Output the (x, y) coordinate of the center of the cell containing the given text.  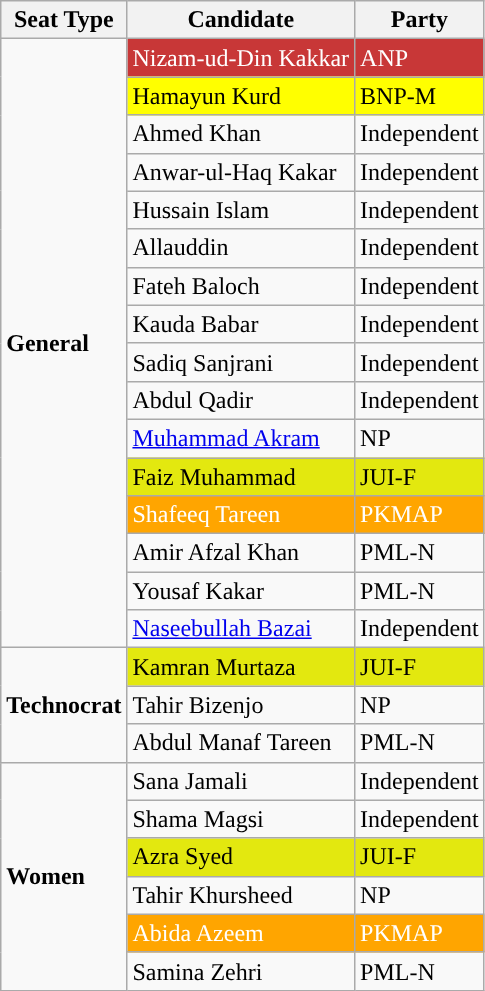
Muhammad Akram (241, 438)
Shafeeq Tareen (241, 515)
Shama Magsi (241, 819)
Azra Syed (241, 857)
Sana Jamali (241, 781)
Abdul Qadir (241, 400)
Yousaf Kakar (241, 591)
Amir Afzal Khan (241, 553)
General (64, 344)
Nizam-ud-Din Kakkar (241, 58)
Tahir Khursheed (241, 895)
Abida Azeem (241, 933)
Candidate (241, 20)
Hussain Islam (241, 210)
Naseebullah Bazai (241, 629)
Tahir Bizenjo (241, 705)
Women (64, 876)
Anwar-ul-Haq Kakar (241, 172)
Fateh Baloch (241, 286)
Ahmed Khan (241, 134)
Samina Zehri (241, 971)
Allauddin (241, 248)
Kamran Murtaza (241, 667)
Sadiq Sanjrani (241, 362)
Technocrat (64, 705)
Hamayun Kurd (241, 96)
Kauda Babar (241, 324)
Party (420, 20)
BNP-M (420, 96)
Seat Type (64, 20)
Abdul Manaf Tareen (241, 743)
Faiz Muhammad (241, 477)
ANP (420, 58)
